Determine the [x, y] coordinate at the center of the cell enclosing the given text.  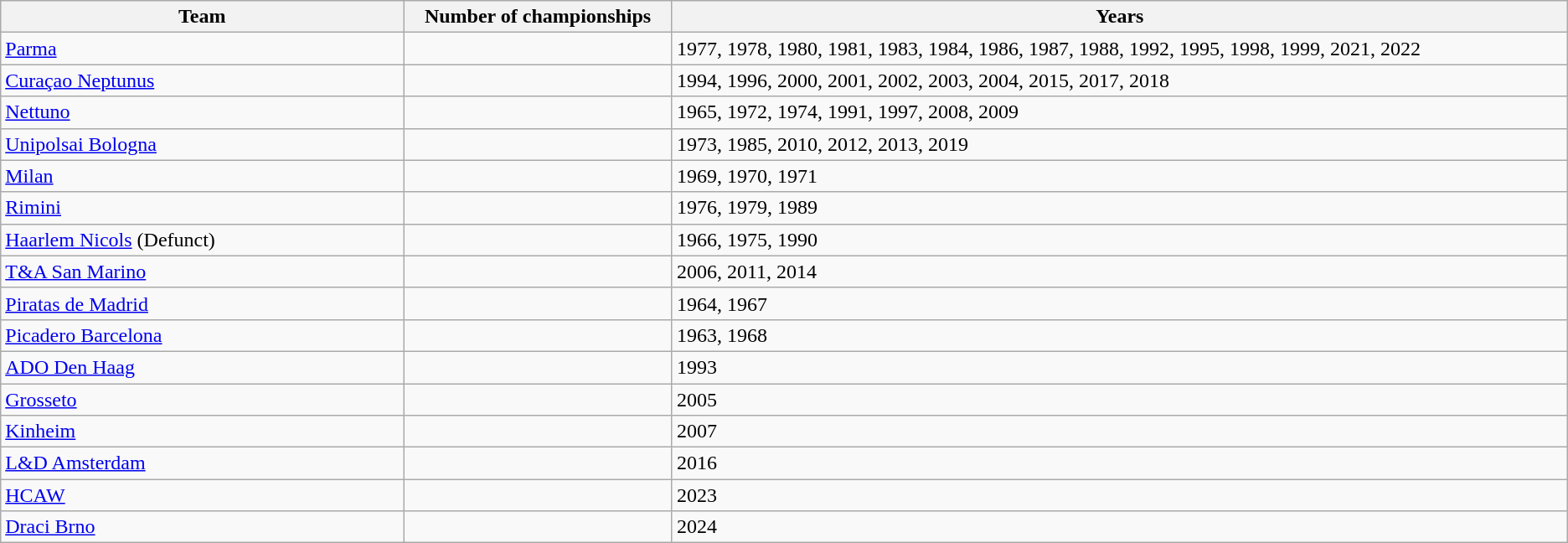
T&A San Marino [203, 271]
Grosseto [203, 400]
1963, 1968 [1119, 335]
2006, 2011, 2014 [1119, 271]
2016 [1119, 463]
1977, 1978, 1980, 1981, 1983, 1984, 1986, 1987, 1988, 1992, 1995, 1998, 1999, 2021, 2022 [1119, 49]
HCAW [203, 495]
1973, 1985, 2010, 2012, 2013, 2019 [1119, 144]
Kinheim [203, 432]
Piratas de Madrid [203, 303]
Number of championships [538, 17]
Rimini [203, 208]
1965, 1972, 1974, 1991, 1997, 2008, 2009 [1119, 112]
Haarlem Nicols (Defunct) [203, 240]
Milan [203, 176]
Team [203, 17]
Unipolsai Bologna [203, 144]
Picadero Barcelona [203, 335]
Parma [203, 49]
1993 [1119, 367]
1964, 1967 [1119, 303]
2024 [1119, 527]
2005 [1119, 400]
Curaçao Neptunus [203, 80]
L&D Amsterdam [203, 463]
1969, 1970, 1971 [1119, 176]
Nettuno [203, 112]
1966, 1975, 1990 [1119, 240]
Years [1119, 17]
1994, 1996, 2000, 2001, 2002, 2003, 2004, 2015, 2017, 2018 [1119, 80]
2023 [1119, 495]
1976, 1979, 1989 [1119, 208]
Draci Brno [203, 527]
ADO Den Haag [203, 367]
2007 [1119, 432]
